Determine the (x, y) coordinate at the center of the cell enclosing the given text.  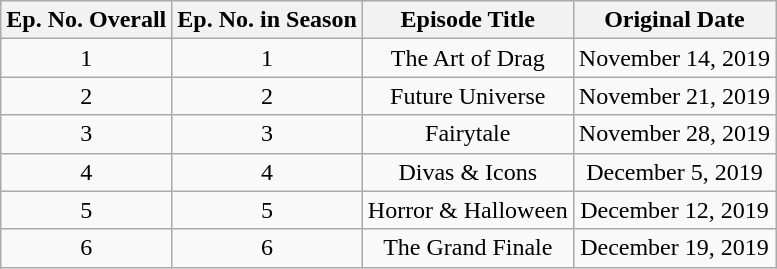
December 5, 2019 (674, 172)
Original Date (674, 20)
Horror & Halloween (468, 210)
Future Universe (468, 96)
The Grand Finale (468, 248)
Fairytale (468, 134)
November 14, 2019 (674, 58)
November 28, 2019 (674, 134)
The Art of Drag (468, 58)
Episode Title (468, 20)
December 19, 2019 (674, 248)
December 12, 2019 (674, 210)
November 21, 2019 (674, 96)
Divas & Icons (468, 172)
Ep. No. Overall (86, 20)
Ep. No. in Season (267, 20)
